Pinpoint the cell where the given text exists, returning its [x, y] midpoint coordinate. 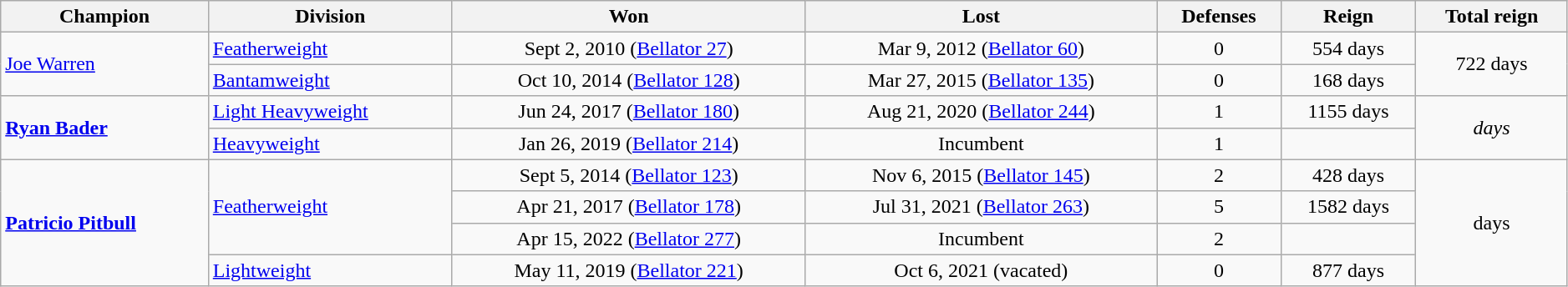
Defenses [1220, 17]
Total reign [1492, 17]
Mar 27, 2015 (Bellator 135) [981, 80]
554 days [1348, 48]
877 days [1348, 270]
Bantamweight [330, 80]
Ryan Bader [105, 128]
Won [628, 17]
Joe Warren [105, 64]
168 days [1348, 80]
Lost [981, 17]
722 days [1492, 64]
Light Heavyweight [330, 112]
Champion [105, 17]
Apr 15, 2022 (Bellator 277) [628, 239]
Reign [1348, 17]
May 11, 2019 (Bellator 221) [628, 270]
Division [330, 17]
1582 days [1348, 207]
Sept 2, 2010 (Bellator 27) [628, 48]
Jan 26, 2019 (Bellator 214) [628, 143]
428 days [1348, 175]
Mar 9, 2012 (Bellator 60) [981, 48]
5 [1220, 207]
Oct 10, 2014 (Bellator 128) [628, 80]
Patricio Pitbull [105, 223]
1155 days [1348, 112]
Lightweight [330, 270]
Aug 21, 2020 (Bellator 244) [981, 112]
Oct 6, 2021 (vacated) [981, 270]
Heavyweight [330, 143]
Nov 6, 2015 (Bellator 145) [981, 175]
Jun 24, 2017 (Bellator 180) [628, 112]
Sept 5, 2014 (Bellator 123) [628, 175]
Jul 31, 2021 (Bellator 263) [981, 207]
Apr 21, 2017 (Bellator 178) [628, 207]
